Detect which cell encompasses the target text, then output its [X, Y] center coordinate. 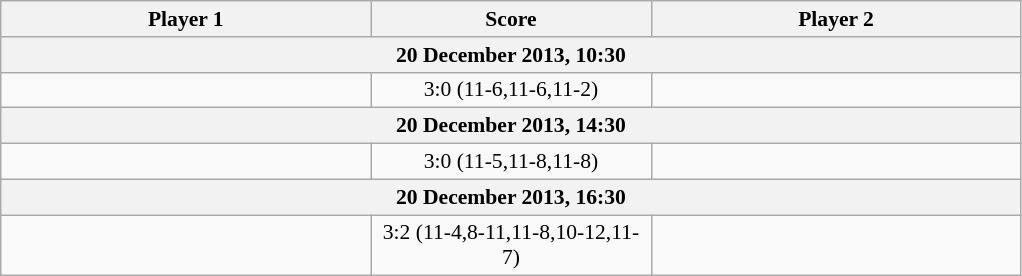
20 December 2013, 14:30 [511, 126]
20 December 2013, 10:30 [511, 55]
3:0 (11-5,11-8,11-8) [511, 162]
Score [511, 19]
3:0 (11-6,11-6,11-2) [511, 90]
3:2 (11-4,8-11,11-8,10-12,11-7) [511, 246]
Player 1 [186, 19]
Player 2 [836, 19]
20 December 2013, 16:30 [511, 197]
